Identify which cell holds the provided text, then report its [X, Y] central coordinate. 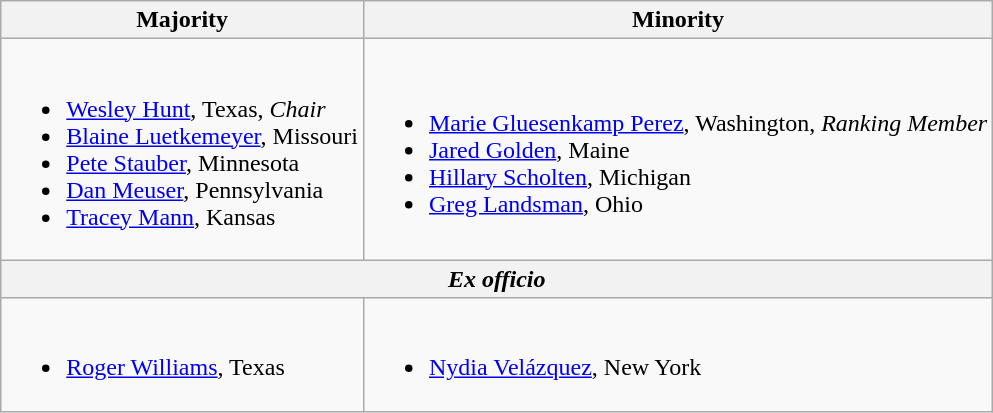
Marie Gluesenkamp Perez, Washington, Ranking MemberJared Golden, MaineHillary Scholten, MichiganGreg Landsman, Ohio [678, 150]
Roger Williams, Texas [182, 354]
Ex officio [497, 279]
Majority [182, 20]
Wesley Hunt, Texas, ChairBlaine Luetkemeyer, MissouriPete Stauber, MinnesotaDan Meuser, PennsylvaniaTracey Mann, Kansas [182, 150]
Nydia Velázquez, New York [678, 354]
Minority [678, 20]
